Capture the cell that displays the provided text and extract its [X, Y] central coordinate. 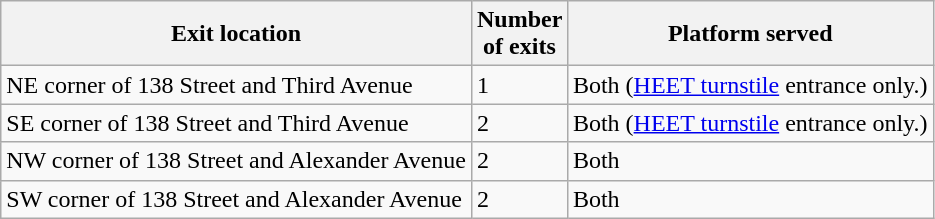
NW corner of 138 Street and Alexander Avenue [236, 161]
SW corner of 138 Street and Alexander Avenue [236, 199]
Platform served [750, 34]
Number of exits [519, 34]
Exit location [236, 34]
1 [519, 85]
SE corner of 138 Street and Third Avenue [236, 123]
NE corner of 138 Street and Third Avenue [236, 85]
